Extract the (X, Y) coordinate from the center of the cell holding the provided text.  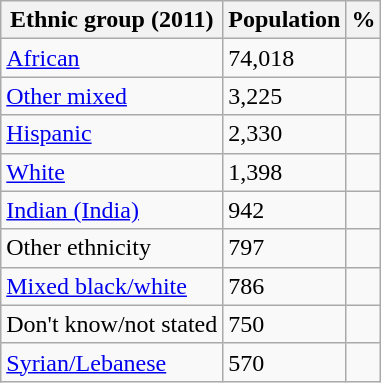
Other mixed (112, 96)
% (364, 20)
1,398 (284, 172)
Syrian/Lebanese (112, 362)
Ethnic group (2011) (112, 20)
White (112, 172)
786 (284, 286)
570 (284, 362)
942 (284, 210)
Other ethnicity (112, 248)
3,225 (284, 96)
Don't know/not stated (112, 324)
Population (284, 20)
Mixed black/white (112, 286)
74,018 (284, 58)
2,330 (284, 134)
African (112, 58)
Indian (India) (112, 210)
Hispanic (112, 134)
797 (284, 248)
750 (284, 324)
